Return the (x, y) coordinate for the center point of the cell that contains the specified text.  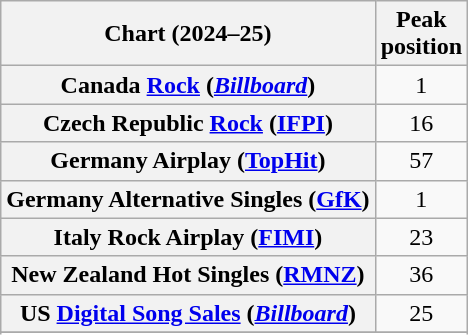
57 (421, 161)
36 (421, 275)
23 (421, 237)
Germany Alternative Singles (GfK) (188, 199)
Chart (2024–25) (188, 34)
Peakposition (421, 34)
Canada Rock (Billboard) (188, 85)
New Zealand Hot Singles (RMNZ) (188, 275)
US Digital Song Sales (Billboard) (188, 313)
Czech Republic Rock (IFPI) (188, 123)
Germany Airplay (TopHit) (188, 161)
Italy Rock Airplay (FIMI) (188, 237)
16 (421, 123)
25 (421, 313)
